Provide the (X, Y) coordinate of the cell's center where the given text is located.  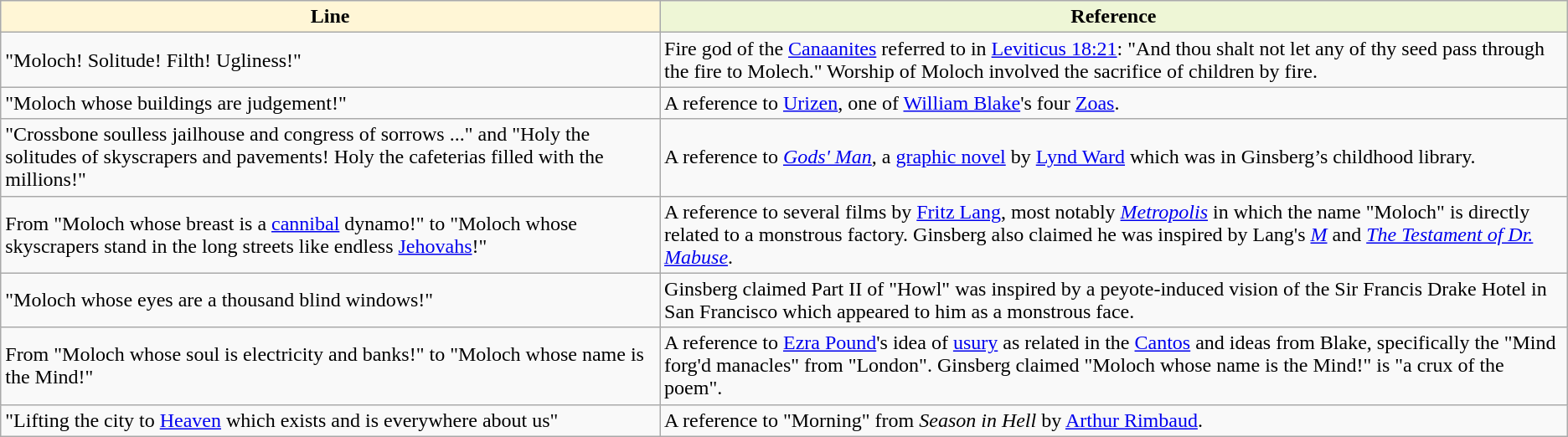
A reference to "Morning" from Season in Hell by Arthur Rimbaud. (1114, 420)
A reference to Gods' Man, a graphic novel by Lynd Ward which was in Ginsberg’s childhood library. (1114, 157)
"Moloch whose buildings are judgement!" (330, 103)
From "Moloch whose breast is a cannibal dynamo!" to "Moloch whose skyscrapers stand in the long streets like endless Jehovahs!" (330, 234)
From "Moloch whose soul is electricity and banks!" to "Moloch whose name is the Mind!" (330, 366)
Reference (1114, 17)
Line (330, 17)
"Moloch whose eyes are a thousand blind windows!" (330, 300)
"Lifting the city to Heaven which exists and is everywhere about us" (330, 420)
"Moloch! Solitude! Filth! Ugliness!" (330, 60)
A reference to Urizen, one of William Blake's four Zoas. (1114, 103)
